Scan for the cell matching the given text and deliver its (X, Y) coordinate at center. 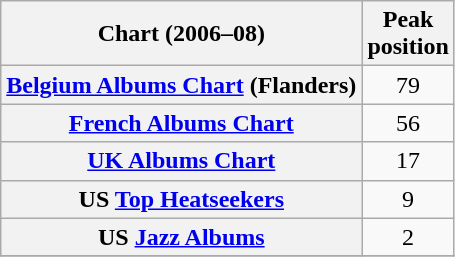
Chart (2006–08) (182, 34)
79 (408, 85)
Peakposition (408, 34)
US Jazz Albums (182, 237)
9 (408, 199)
Belgium Albums Chart (Flanders) (182, 85)
2 (408, 237)
17 (408, 161)
French Albums Chart (182, 123)
56 (408, 123)
UK Albums Chart (182, 161)
US Top Heatseekers (182, 199)
